Return [x, y] of the center of cell containing provided text 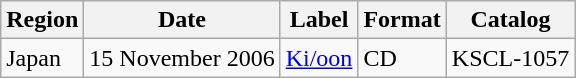
Region [42, 20]
Date [182, 20]
Catalog [510, 20]
KSCL-1057 [510, 58]
Label [319, 20]
CD [402, 58]
Format [402, 20]
Japan [42, 58]
15 November 2006 [182, 58]
Ki/oon [319, 58]
